Locate the cell with the specified text and output its (x, y) center coordinate. 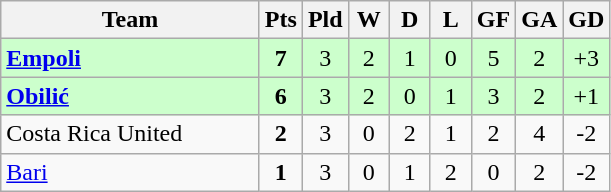
Bari (130, 172)
GA (540, 20)
L (450, 20)
+3 (586, 58)
Costa Rica United (130, 134)
6 (280, 96)
D (410, 20)
Pld (325, 20)
Empoli (130, 58)
GD (586, 20)
W (368, 20)
5 (493, 58)
Obilić (130, 96)
GF (493, 20)
Pts (280, 20)
4 (540, 134)
+1 (586, 96)
Team (130, 20)
7 (280, 58)
